Extract the [X, Y] coordinate from the center of the cell holding the provided text.  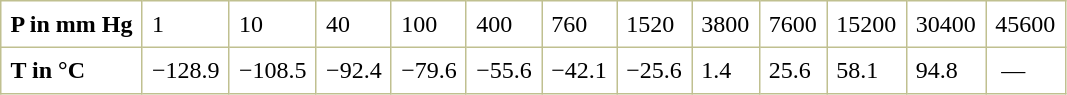
30400 [946, 24]
40 [354, 24]
P in mm Hg [72, 24]
−79.6 [428, 70]
58.1 [867, 70]
−55.6 [504, 70]
1.4 [726, 70]
1520 [654, 24]
— [1026, 70]
100 [428, 24]
760 [580, 24]
−108.5 [272, 70]
7600 [793, 24]
−25.6 [654, 70]
−128.9 [186, 70]
45600 [1026, 24]
1 [186, 24]
400 [504, 24]
T in °C [72, 70]
15200 [867, 24]
25.6 [793, 70]
−42.1 [580, 70]
10 [272, 24]
−92.4 [354, 70]
94.8 [946, 70]
3800 [726, 24]
